Scan for the cell matching the given text and deliver its [x, y] coordinate at center. 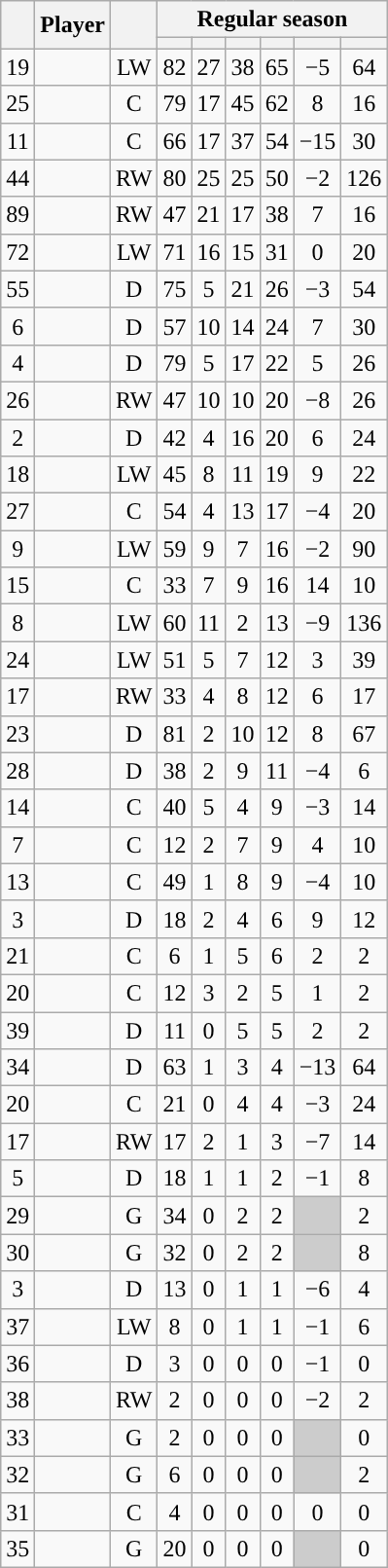
126 [364, 178]
55 [18, 289]
49 [175, 882]
28 [18, 771]
−15 [317, 141]
136 [364, 623]
82 [175, 67]
60 [175, 623]
42 [175, 437]
80 [175, 178]
36 [18, 1364]
44 [18, 178]
−5 [317, 67]
72 [18, 252]
75 [175, 289]
81 [175, 734]
−6 [317, 1290]
40 [175, 808]
Player [73, 25]
66 [175, 141]
62 [276, 104]
Regular season [272, 19]
29 [18, 1216]
90 [364, 549]
−13 [317, 1068]
67 [364, 734]
89 [18, 215]
57 [175, 326]
−9 [317, 623]
35 [18, 1549]
50 [276, 178]
65 [276, 67]
−8 [317, 400]
59 [175, 549]
23 [18, 734]
−7 [317, 1142]
71 [175, 252]
63 [175, 1068]
51 [175, 660]
